Extract the [x, y] coordinate from the center of the cell holding the provided text.  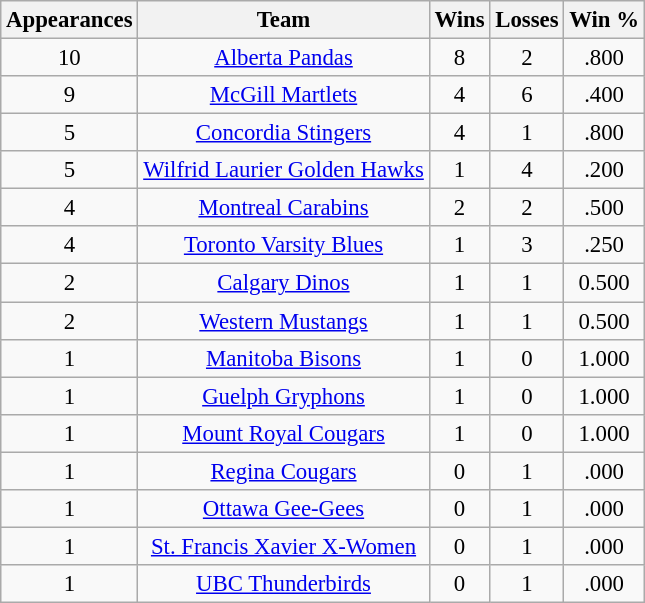
10 [70, 58]
Alberta Pandas [284, 58]
.500 [604, 208]
.400 [604, 95]
Wilfrid Laurier Golden Hawks [284, 170]
Montreal Carabins [284, 208]
UBC Thunderbirds [284, 584]
Toronto Varsity Blues [284, 245]
Manitoba Bisons [284, 358]
Appearances [70, 20]
Team [284, 20]
.250 [604, 245]
6 [527, 95]
8 [460, 58]
.200 [604, 170]
Western Mustangs [284, 321]
Calgary Dinos [284, 283]
Guelph Gryphons [284, 396]
Mount Royal Cougars [284, 433]
Wins [460, 20]
Concordia Stingers [284, 133]
Ottawa Gee-Gees [284, 509]
Losses [527, 20]
McGill Martlets [284, 95]
Win % [604, 20]
3 [527, 245]
Regina Cougars [284, 471]
St. Francis Xavier X-Women [284, 546]
9 [70, 95]
